Return the [x, y] coordinate for the center point of the cell that contains the specified text.  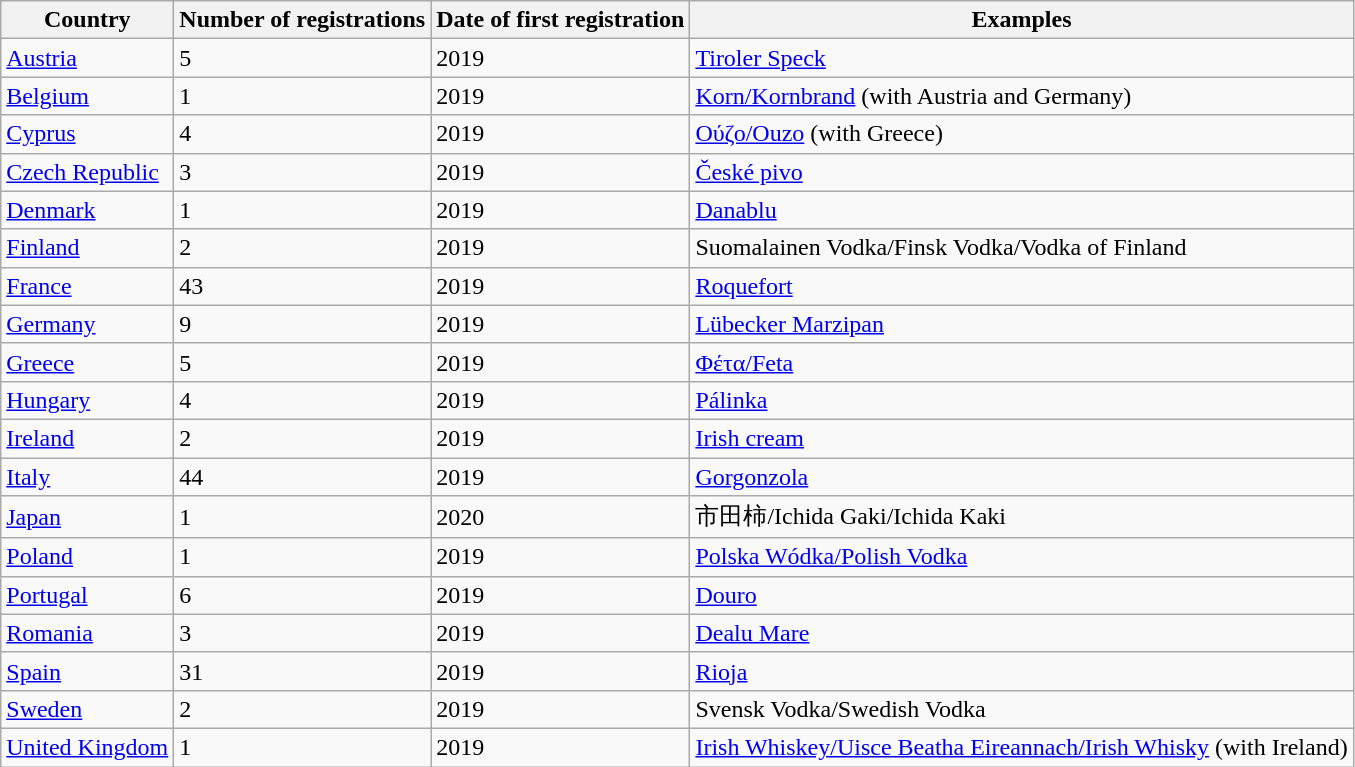
Douro [1022, 595]
Austria [88, 58]
Czech Republic [88, 172]
Greece [88, 362]
Italy [88, 477]
Polska Wódka/Polish Vodka [1022, 557]
6 [302, 595]
31 [302, 671]
Romania [88, 633]
České pivo [1022, 172]
Ούζο/Ouzo (with Greece) [1022, 134]
Belgium [88, 96]
Φέτα/Feta [1022, 362]
Number of registrations [302, 20]
Portugal [88, 595]
Gorgonzola [1022, 477]
Country [88, 20]
United Kingdom [88, 747]
Suomalainen Vodka/Finsk Vodka/Vodka of Finland [1022, 248]
Roquefort [1022, 286]
Ireland [88, 438]
Dealu Mare [1022, 633]
9 [302, 324]
Finland [88, 248]
Danablu [1022, 210]
市田柿/Ichida Gaki/Ichida Kaki [1022, 518]
Denmark [88, 210]
Germany [88, 324]
2020 [560, 518]
Irish cream [1022, 438]
France [88, 286]
Tiroler Speck [1022, 58]
Cyprus [88, 134]
Poland [88, 557]
Lübecker Marzipan [1022, 324]
Korn/Kornbrand (with Austria and Germany) [1022, 96]
Date of first registration [560, 20]
Sweden [88, 709]
44 [302, 477]
Spain [88, 671]
Irish Whiskey/Uisce Beatha Eireannach/Irish Whisky (with Ireland) [1022, 747]
Pálinka [1022, 400]
Examples [1022, 20]
Svensk Vodka/Swedish Vodka [1022, 709]
43 [302, 286]
Rioja [1022, 671]
Japan [88, 518]
Hungary [88, 400]
